Provide the [x, y] coordinate of the cell's center where the given text is located.  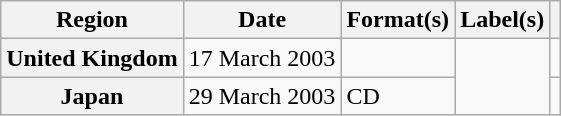
United Kingdom [92, 58]
Japan [92, 96]
Format(s) [398, 20]
17 March 2003 [262, 58]
Region [92, 20]
29 March 2003 [262, 96]
CD [398, 96]
Date [262, 20]
Label(s) [502, 20]
